Pinpoint the cell where the given text exists, returning its (X, Y) midpoint coordinate. 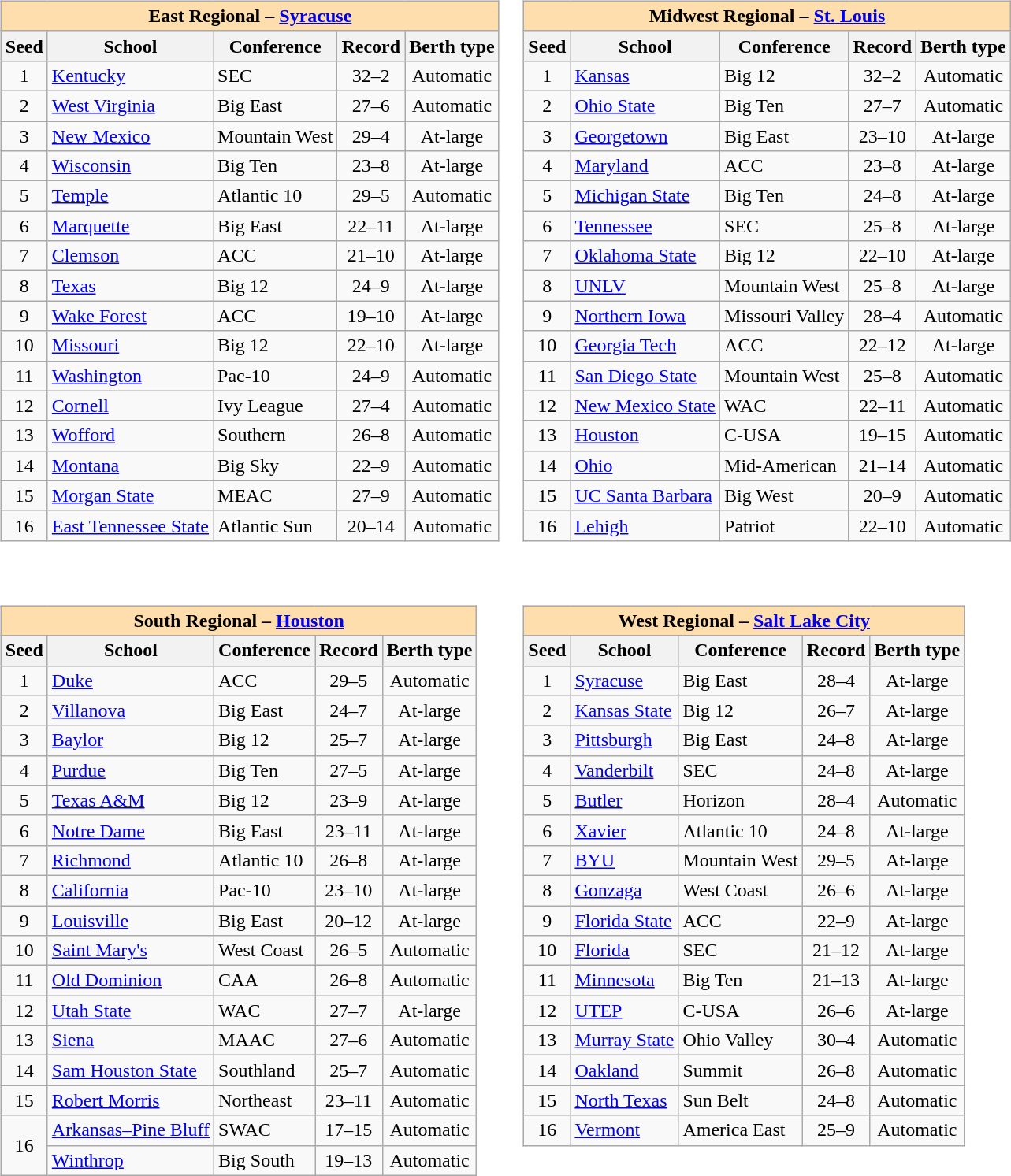
27–4 (371, 406)
Washington (130, 376)
Notre Dame (131, 830)
Vermont (624, 1130)
Siena (131, 1041)
California (131, 890)
MAAC (265, 1041)
Missouri Valley (785, 316)
Michigan State (645, 196)
Wake Forest (130, 316)
Richmond (131, 860)
SWAC (265, 1130)
Sam Houston State (131, 1070)
Pittsburgh (624, 740)
Northern Iowa (645, 316)
27–5 (349, 770)
20–9 (883, 495)
Texas A&M (131, 800)
South Regional – Houston (239, 621)
21–13 (836, 981)
Southern (276, 436)
Saint Mary's (131, 951)
Florida State (624, 921)
Summit (741, 1070)
New Mexico (130, 136)
Murray State (624, 1041)
Louisville (131, 921)
19–15 (883, 436)
Missouri (130, 346)
Kentucky (130, 76)
Duke (131, 681)
Kansas State (624, 710)
Wofford (130, 436)
North Texas (624, 1100)
UC Santa Barbara (645, 495)
24–7 (349, 710)
Ivy League (276, 406)
UNLV (645, 286)
Arkansas–Pine Bluff (131, 1130)
Big West (785, 495)
America East (741, 1130)
20–12 (349, 921)
Northeast (265, 1100)
Montana (130, 466)
Georgetown (645, 136)
Marquette (130, 226)
Butler (624, 800)
Morgan State (130, 495)
BYU (624, 860)
26–5 (349, 951)
Wisconsin (130, 166)
UTEP (624, 1011)
Minnesota (624, 981)
Gonzaga (624, 890)
Purdue (131, 770)
26–7 (836, 710)
Vanderbilt (624, 770)
21–14 (883, 466)
Old Dominion (131, 981)
Ohio Valley (741, 1041)
Baylor (131, 740)
Xavier (624, 830)
San Diego State (645, 376)
Oklahoma State (645, 256)
East Regional – Syracuse (250, 16)
Lehigh (645, 525)
21–12 (836, 951)
30–4 (836, 1041)
Clemson (130, 256)
Texas (130, 286)
Villanova (131, 710)
17–15 (349, 1130)
Ohio (645, 466)
MEAC (276, 495)
29–4 (371, 136)
Horizon (741, 800)
23–9 (349, 800)
Cornell (130, 406)
Big Sky (276, 466)
Houston (645, 436)
West Virginia (130, 106)
Utah State (131, 1011)
22–12 (883, 346)
19–10 (371, 316)
21–10 (371, 256)
Big South (265, 1160)
Patriot (785, 525)
27–9 (371, 495)
19–13 (349, 1160)
Georgia Tech (645, 346)
Temple (130, 196)
Mid-American (785, 466)
Winthrop (131, 1160)
Robert Morris (131, 1100)
Maryland (645, 166)
Florida (624, 951)
Syracuse (624, 681)
East Tennessee State (130, 525)
Southland (265, 1070)
New Mexico State (645, 406)
Kansas (645, 76)
25–9 (836, 1130)
Oakland (624, 1070)
20–14 (371, 525)
CAA (265, 981)
Tennessee (645, 226)
Sun Belt (741, 1100)
Midwest Regional – St. Louis (768, 16)
Ohio State (645, 106)
West Regional – Salt Lake City (744, 621)
Atlantic Sun (276, 525)
